For the text-containing cell, return its midpoint in (X, Y) coordinate format. 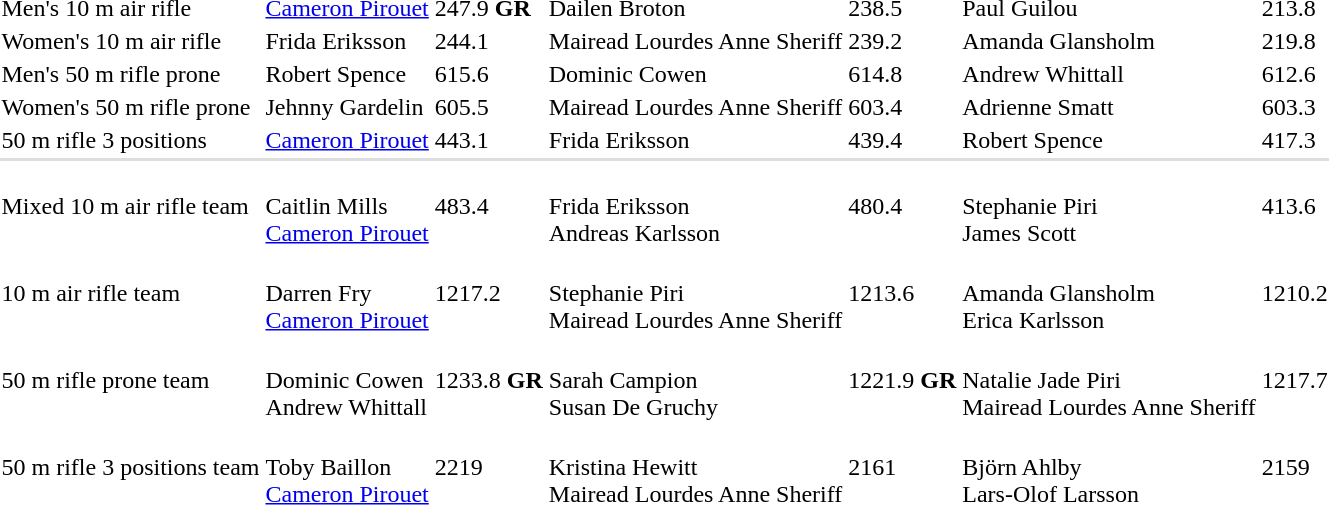
Andrew Whittall (1109, 74)
1213.6 (902, 293)
Amanda Glansholm (1109, 41)
Jehnny Gardelin (347, 107)
615.6 (488, 74)
Women's 50 m rifle prone (130, 107)
417.3 (1294, 140)
Adrienne Smatt (1109, 107)
Caitlin MillsCameron Pirouet (347, 206)
239.2 (902, 41)
219.8 (1294, 41)
Amanda GlansholmErica Karlsson (1109, 293)
605.5 (488, 107)
Stephanie PiriJames Scott (1109, 206)
1217.2 (488, 293)
439.4 (902, 140)
603.3 (1294, 107)
443.1 (488, 140)
480.4 (902, 206)
50 m rifle 3 positions (130, 140)
1233.8 GR (488, 380)
413.6 (1294, 206)
10 m air rifle team (130, 293)
Men's 50 m rifle prone (130, 74)
Cameron Pirouet (347, 140)
603.4 (902, 107)
1217.7 (1294, 380)
Stephanie PiriMairead Lourdes Anne Sheriff (695, 293)
1221.9 GR (902, 380)
Frida ErikssonAndreas Karlsson (695, 206)
50 m rifle prone team (130, 380)
Natalie Jade PiriMairead Lourdes Anne Sheriff (1109, 380)
Women's 10 m air rifle (130, 41)
244.1 (488, 41)
Dominic CowenAndrew Whittall (347, 380)
Dominic Cowen (695, 74)
Mixed 10 m air rifle team (130, 206)
483.4 (488, 206)
Sarah CampionSusan De Gruchy (695, 380)
1210.2 (1294, 293)
Darren FryCameron Pirouet (347, 293)
614.8 (902, 74)
612.6 (1294, 74)
